Identify which cell holds the provided text, then report its (x, y) central coordinate. 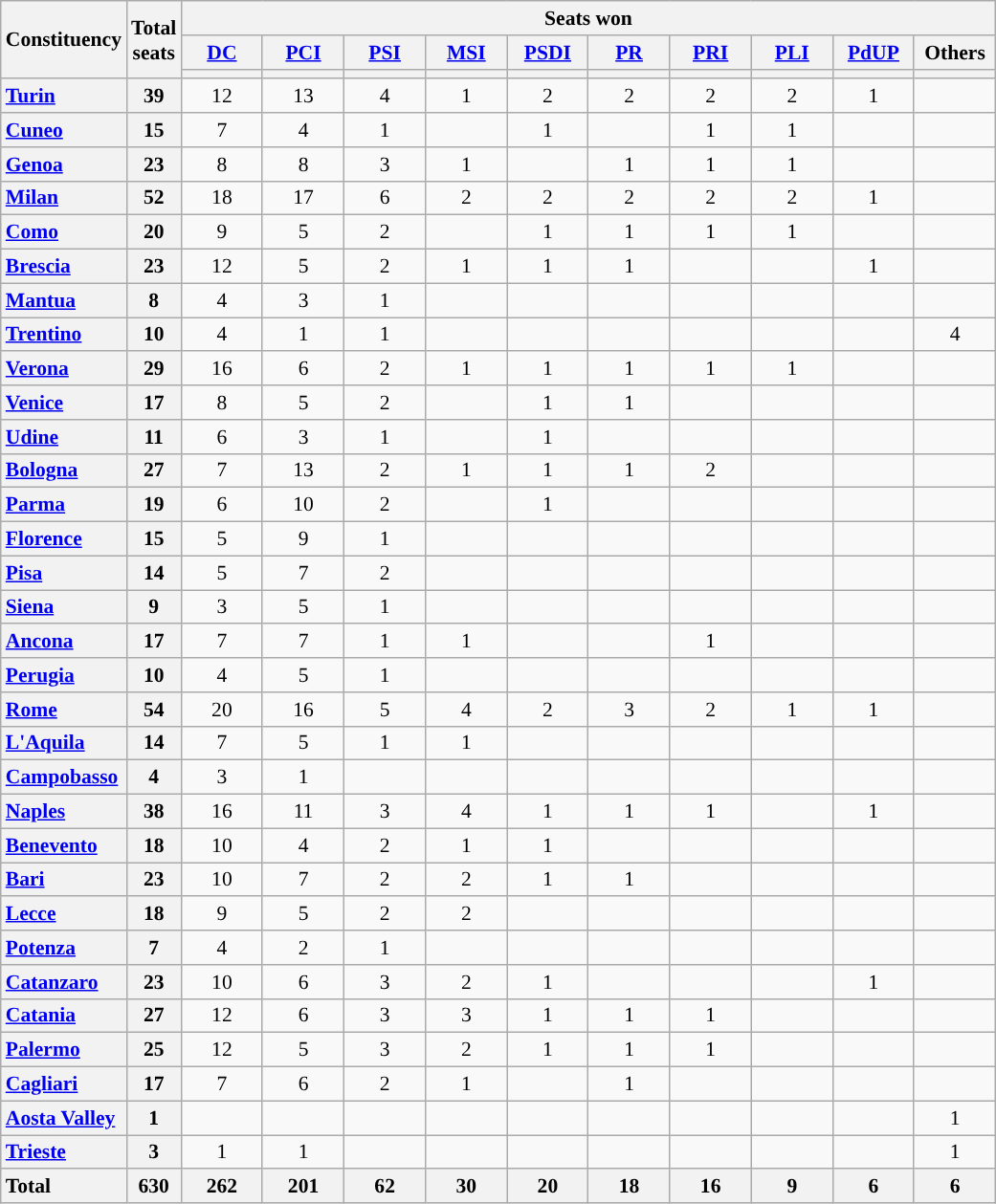
MSI (467, 53)
PR (630, 53)
Udine (63, 437)
Bologna (63, 471)
19 (153, 505)
Milan (63, 198)
Turin (63, 97)
Benevento (63, 845)
Potenza (63, 948)
201 (302, 1187)
Total (63, 1187)
Totalseats (153, 40)
54 (153, 710)
Parma (63, 505)
PRI (710, 53)
Naples (63, 812)
PLI (792, 53)
Florence (63, 539)
Trieste (63, 1152)
PdUP (873, 53)
Trentino (63, 335)
25 (153, 1050)
Siena (63, 607)
630 (153, 1187)
Cagliari (63, 1084)
Cuneo (63, 130)
52 (153, 198)
DC (222, 53)
Bari (63, 880)
30 (467, 1187)
Constituency (63, 40)
Lecce (63, 914)
PCI (302, 53)
Venice (63, 403)
Perugia (63, 675)
Catanzaro (63, 982)
Palermo (63, 1050)
Campobasso (63, 777)
Ancona (63, 642)
PSI (385, 53)
Brescia (63, 267)
Catania (63, 1016)
38 (153, 812)
29 (153, 369)
Verona (63, 369)
39 (153, 97)
Pisa (63, 573)
262 (222, 1187)
Como (63, 232)
L'Aquila (63, 743)
Genoa (63, 164)
Others (955, 53)
Mantua (63, 300)
Aosta Valley (63, 1118)
62 (385, 1187)
Rome (63, 710)
Seats won (587, 18)
PSDI (547, 53)
